Provide the [x, y] coordinate of the cell's center where the given text is located.  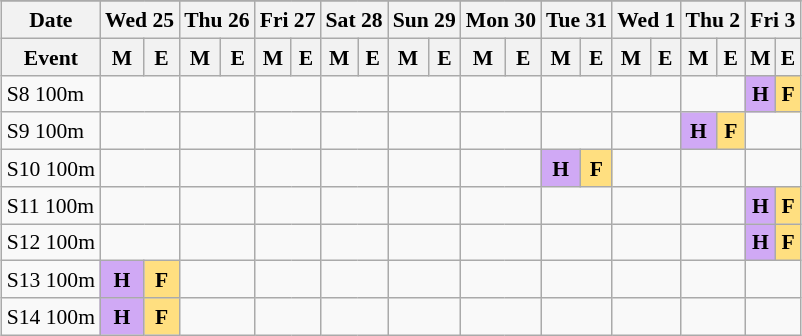
Tue 31 [576, 20]
S10 100m [51, 168]
Sat 28 [354, 20]
Fri 3 [772, 20]
S9 100m [51, 130]
Thu 2 [712, 20]
Date [51, 20]
Fri 27 [288, 20]
S13 100m [51, 280]
Wed 1 [646, 20]
Wed 25 [140, 20]
Event [51, 56]
Mon 30 [501, 20]
S8 100m [51, 94]
S11 100m [51, 204]
S12 100m [51, 242]
Thu 26 [217, 20]
S14 100m [51, 316]
Sun 29 [424, 20]
